Output the [X, Y] coordinate of the center of the cell containing the given text.  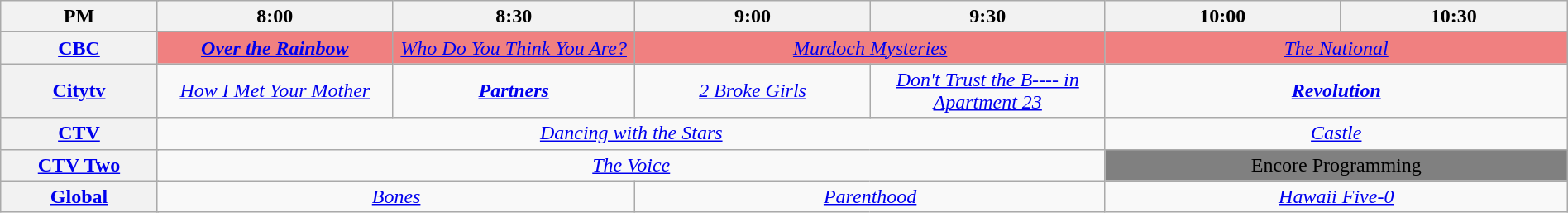
Murdoch Mysteries [870, 48]
9:30 [987, 17]
9:00 [753, 17]
PM [79, 17]
Over the Rainbow [275, 48]
Castle [1336, 133]
Dancing with the Stars [631, 133]
The Voice [631, 165]
CBC [79, 48]
Citytv [79, 91]
8:00 [275, 17]
The National [1336, 48]
10:30 [1454, 17]
Revolution [1336, 91]
How I Met Your Mother [275, 91]
Hawaii Five-0 [1336, 196]
CTV Two [79, 165]
Global [79, 196]
Don't Trust the B---- in Apartment 23 [987, 91]
2 Broke Girls [753, 91]
10:00 [1222, 17]
Bones [396, 196]
Encore Programming [1336, 165]
Partners [514, 91]
Who Do You Think You Are? [514, 48]
Parenthood [870, 196]
8:30 [514, 17]
CTV [79, 133]
